Return the [x, y] coordinate for the center point of the cell that contains the specified text.  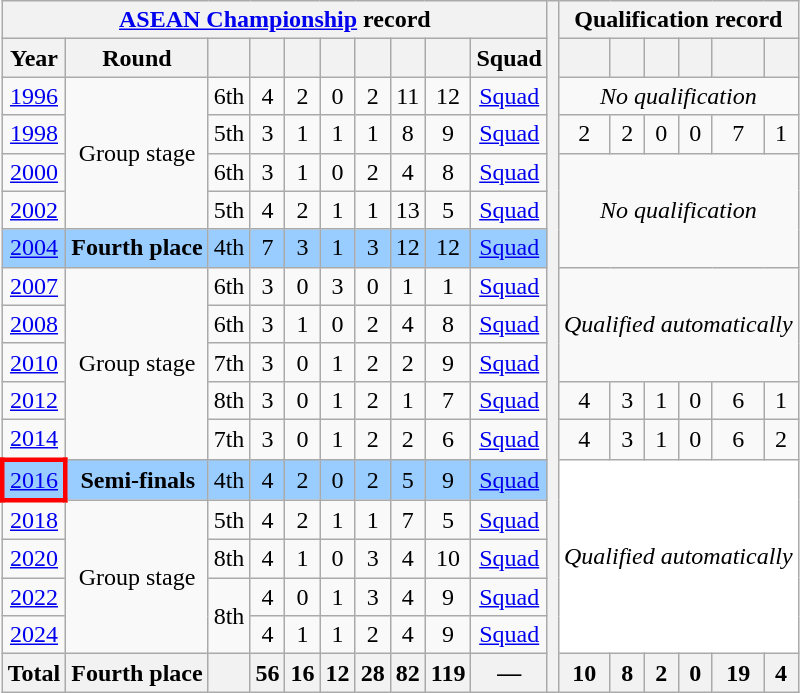
Total [34, 673]
13 [408, 210]
Qualification record [678, 20]
2012 [34, 400]
1998 [34, 134]
2018 [34, 520]
Semi-finals [137, 480]
2020 [34, 559]
2004 [34, 248]
119 [448, 673]
2008 [34, 324]
2002 [34, 210]
82 [408, 673]
— [509, 673]
56 [268, 673]
Year [34, 58]
Round [137, 58]
ASEAN Championship record [274, 20]
2000 [34, 172]
2010 [34, 362]
2016 [34, 480]
16 [302, 673]
2022 [34, 597]
11 [408, 96]
28 [372, 673]
2007 [34, 286]
19 [738, 673]
2014 [34, 439]
1996 [34, 96]
2024 [34, 635]
